Return (x, y) of the center of cell containing provided text 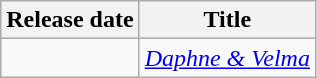
Title (227, 20)
Daphne & Velma (227, 58)
Release date (70, 20)
